Determine the (X, Y) coordinate at the center of the cell enclosing the given text.  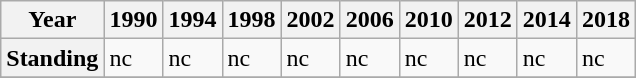
2014 (546, 20)
Standing (52, 58)
1998 (252, 20)
2006 (370, 20)
2010 (428, 20)
Year (52, 20)
1994 (192, 20)
2002 (310, 20)
2012 (488, 20)
2018 (606, 20)
1990 (134, 20)
